Identify which cell holds the provided text, then report its (X, Y) central coordinate. 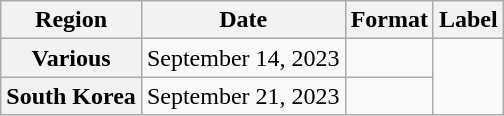
Region (72, 20)
Format (389, 20)
September 21, 2023 (243, 96)
South Korea (72, 96)
Date (243, 20)
Label (468, 20)
Various (72, 58)
September 14, 2023 (243, 58)
